Scan for the cell matching the given text and deliver its [x, y] coordinate at center. 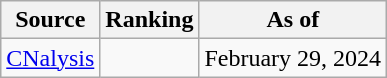
As of [293, 20]
Ranking [150, 20]
CNalysis [50, 58]
February 29, 2024 [293, 58]
Source [50, 20]
